Output the [X, Y] coordinate of the center of the cell containing the given text.  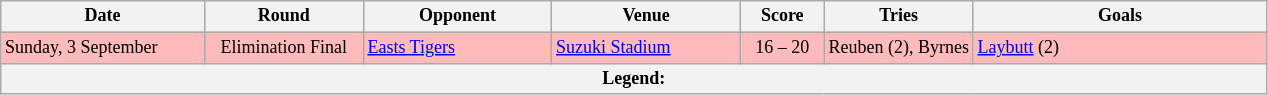
Score [782, 16]
Easts Tigers [458, 48]
Goals [1120, 16]
Round [284, 16]
Opponent [458, 16]
Laybutt (2) [1120, 48]
Elimination Final [284, 48]
Sunday, 3 September [103, 48]
Tries [898, 16]
Suzuki Stadium [646, 48]
Venue [646, 16]
Legend: [634, 78]
16 – 20 [782, 48]
Reuben (2), Byrnes [898, 48]
Date [103, 16]
